Pinpoint the cell where the given text exists, returning its (X, Y) midpoint coordinate. 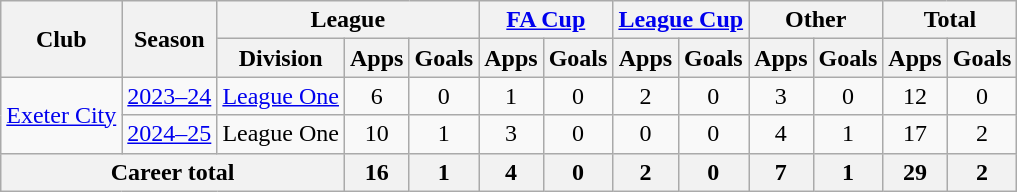
29 (915, 172)
Season (170, 39)
Division (281, 58)
League Cup (681, 20)
10 (377, 134)
FA Cup (546, 20)
Club (62, 39)
Exeter City (62, 115)
16 (377, 172)
17 (915, 134)
League (348, 20)
7 (781, 172)
2023–24 (170, 96)
2024–25 (170, 134)
6 (377, 96)
Total (950, 20)
Career total (173, 172)
Other (816, 20)
12 (915, 96)
